Detect which cell encompasses the target text, then output its [X, Y] center coordinate. 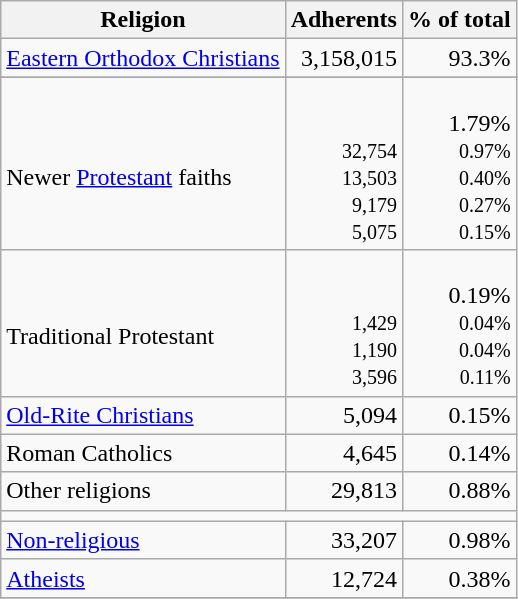
% of total [459, 20]
Religion [143, 20]
Roman Catholics [143, 453]
3,158,015 [344, 58]
93.3% [459, 58]
5,094 [344, 415]
Eastern Orthodox Christians [143, 58]
0.38% [459, 578]
0.98% [459, 540]
Old-Rite Christians [143, 415]
Atheists [143, 578]
Other religions [143, 491]
0.14% [459, 453]
33,207 [344, 540]
Newer Protestant faiths [143, 164]
29,813 [344, 491]
32,754 13,503 9,179 5,075 [344, 164]
0.15% [459, 415]
Traditional Protestant [143, 323]
12,724 [344, 578]
Non-religious [143, 540]
Adherents [344, 20]
0.19% 0.04% 0.04% 0.11% [459, 323]
1.79% 0.97% 0.40% 0.27% 0.15% [459, 164]
0.88% [459, 491]
1,429 1,190 3,596 [344, 323]
4,645 [344, 453]
